Extract the [X, Y] coordinate from the center of the cell holding the provided text.  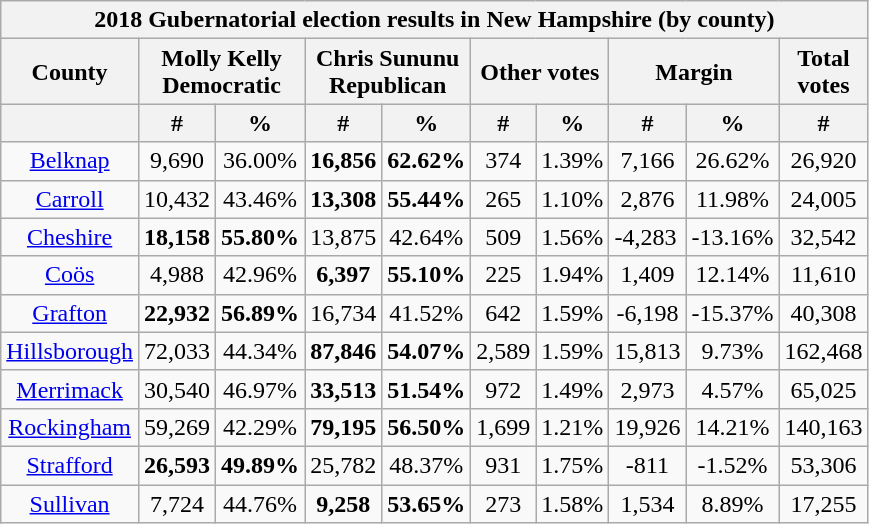
54.07% [426, 351]
24,005 [824, 199]
1.58% [572, 503]
162,468 [824, 351]
79,195 [344, 427]
4.57% [732, 389]
10,432 [176, 199]
1.39% [572, 161]
49.89% [260, 465]
26.62% [732, 161]
40,308 [824, 313]
Grafton [70, 313]
1.94% [572, 275]
16,856 [344, 161]
42.96% [260, 275]
6,397 [344, 275]
Margin [694, 72]
46.97% [260, 389]
273 [504, 503]
55.80% [260, 237]
Carroll [70, 199]
2,876 [648, 199]
-6,198 [648, 313]
1,534 [648, 503]
30,540 [176, 389]
Chris SununuRepublican [388, 72]
87,846 [344, 351]
32,542 [824, 237]
62.62% [426, 161]
72,033 [176, 351]
-1.52% [732, 465]
Cheshire [70, 237]
Rockingham [70, 427]
12.14% [732, 275]
642 [504, 313]
53,306 [824, 465]
1.21% [572, 427]
56.89% [260, 313]
26,920 [824, 161]
1.49% [572, 389]
972 [504, 389]
26,593 [176, 465]
13,308 [344, 199]
2,973 [648, 389]
Totalvotes [824, 72]
2,589 [504, 351]
-13.16% [732, 237]
9,690 [176, 161]
51.54% [426, 389]
-4,283 [648, 237]
44.76% [260, 503]
17,255 [824, 503]
140,163 [824, 427]
53.65% [426, 503]
2018 Gubernatorial election results in New Hampshire (by county) [434, 20]
4,988 [176, 275]
48.37% [426, 465]
225 [504, 275]
Molly KellyDemocratic [221, 72]
Hillsborough [70, 351]
19,926 [648, 427]
Sullivan [70, 503]
374 [504, 161]
44.34% [260, 351]
55.10% [426, 275]
509 [504, 237]
Coös [70, 275]
15,813 [648, 351]
Strafford [70, 465]
Belknap [70, 161]
7,166 [648, 161]
7,724 [176, 503]
18,158 [176, 237]
11.98% [732, 199]
59,269 [176, 427]
9.73% [732, 351]
-811 [648, 465]
13,875 [344, 237]
1.10% [572, 199]
-15.37% [732, 313]
County [70, 72]
11,610 [824, 275]
14.21% [732, 427]
42.64% [426, 237]
1.75% [572, 465]
931 [504, 465]
8.89% [732, 503]
56.50% [426, 427]
36.00% [260, 161]
22,932 [176, 313]
Other votes [540, 72]
1,409 [648, 275]
41.52% [426, 313]
9,258 [344, 503]
25,782 [344, 465]
33,513 [344, 389]
1.56% [572, 237]
55.44% [426, 199]
65,025 [824, 389]
42.29% [260, 427]
43.46% [260, 199]
1,699 [504, 427]
16,734 [344, 313]
265 [504, 199]
Merrimack [70, 389]
